Return the (X, Y) coordinate for the center point of the cell that contains the specified text.  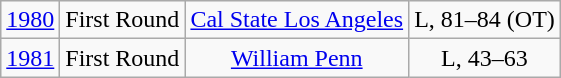
1980 (30, 20)
William Penn (297, 58)
1981 (30, 58)
L, 43–63 (485, 58)
Cal State Los Angeles (297, 20)
L, 81–84 (OT) (485, 20)
